For the text-containing cell, return its midpoint in (X, Y) coordinate format. 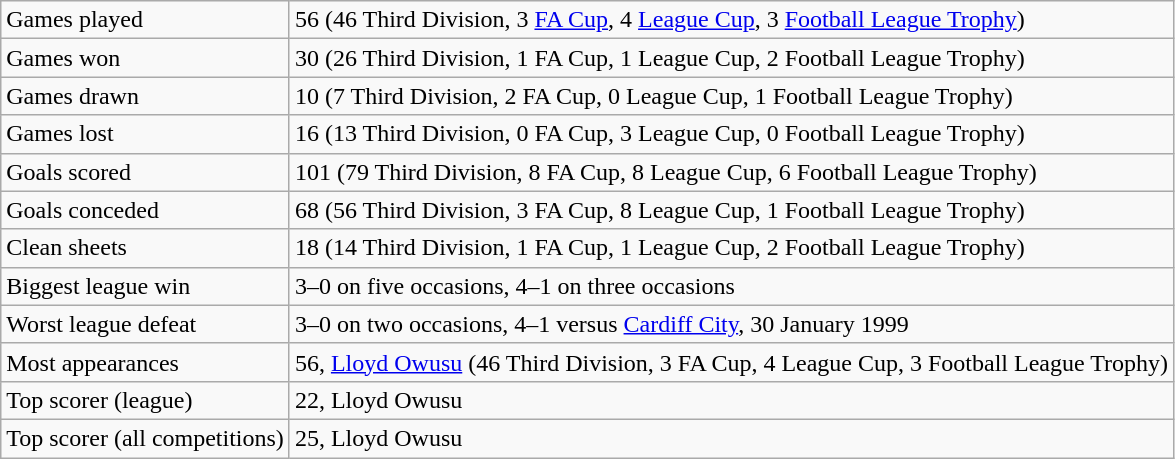
22, Lloyd Owusu (731, 400)
30 (26 Third Division, 1 FA Cup, 1 League Cup, 2 Football League Trophy) (731, 58)
Top scorer (all competitions) (146, 438)
25, Lloyd Owusu (731, 438)
Games lost (146, 134)
18 (14 Third Division, 1 FA Cup, 1 League Cup, 2 Football League Trophy) (731, 248)
Games played (146, 20)
Most appearances (146, 362)
Clean sheets (146, 248)
68 (56 Third Division, 3 FA Cup, 8 League Cup, 1 Football League Trophy) (731, 210)
3–0 on two occasions, 4–1 versus Cardiff City, 30 January 1999 (731, 324)
Worst league defeat (146, 324)
Games won (146, 58)
3–0 on five occasions, 4–1 on three occasions (731, 286)
Top scorer (league) (146, 400)
56 (46 Third Division, 3 FA Cup, 4 League Cup, 3 Football League Trophy) (731, 20)
Goals conceded (146, 210)
Biggest league win (146, 286)
56, Lloyd Owusu (46 Third Division, 3 FA Cup, 4 League Cup, 3 Football League Trophy) (731, 362)
10 (7 Third Division, 2 FA Cup, 0 League Cup, 1 Football League Trophy) (731, 96)
Games drawn (146, 96)
101 (79 Third Division, 8 FA Cup, 8 League Cup, 6 Football League Trophy) (731, 172)
Goals scored (146, 172)
16 (13 Third Division, 0 FA Cup, 3 League Cup, 0 Football League Trophy) (731, 134)
